Return the (X, Y) coordinate for the center point of the cell that contains the specified text.  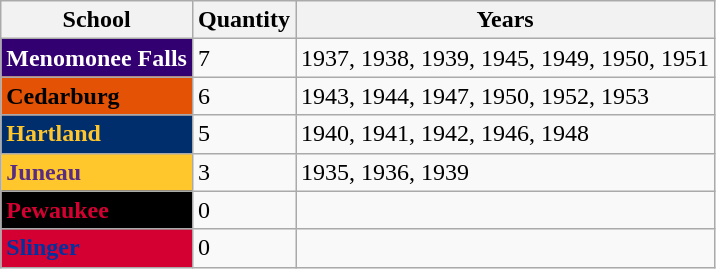
School (97, 20)
Years (506, 20)
7 (244, 58)
5 (244, 134)
Hartland (97, 134)
Pewaukee (97, 210)
1937, 1938, 1939, 1945, 1949, 1950, 1951 (506, 58)
1943, 1944, 1947, 1950, 1952, 1953 (506, 96)
Slinger (97, 248)
Quantity (244, 20)
Juneau (97, 172)
6 (244, 96)
Menomonee Falls (97, 58)
Cedarburg (97, 96)
1940, 1941, 1942, 1946, 1948 (506, 134)
1935, 1936, 1939 (506, 172)
3 (244, 172)
